Return the (x, y) coordinate for the center point of the cell that contains the specified text.  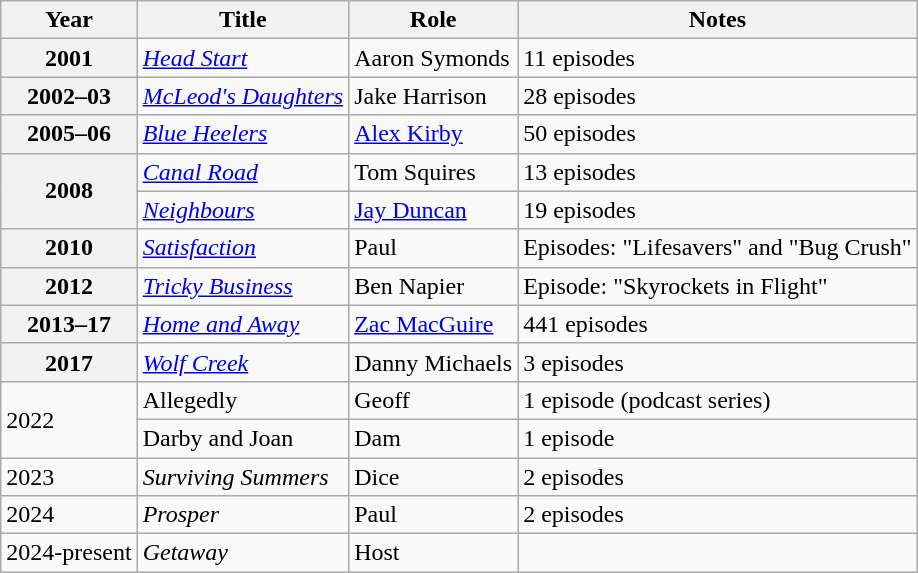
Darby and Joan (243, 438)
Geoff (434, 400)
1 episode (718, 438)
3 episodes (718, 362)
Alex Kirby (434, 134)
2005–06 (69, 134)
Episodes: "Lifesavers" and "Bug Crush" (718, 248)
Zac MacGuire (434, 324)
2024 (69, 515)
Title (243, 20)
Danny Michaels (434, 362)
Blue Heelers (243, 134)
Neighbours (243, 210)
50 episodes (718, 134)
Getaway (243, 553)
2022 (69, 419)
Notes (718, 20)
Jay Duncan (434, 210)
Surviving Summers (243, 477)
McLeod's Daughters (243, 96)
2012 (69, 286)
Prosper (243, 515)
Satisfaction (243, 248)
19 episodes (718, 210)
Dice (434, 477)
Aaron Symonds (434, 58)
Host (434, 553)
11 episodes (718, 58)
13 episodes (718, 172)
Home and Away (243, 324)
441 episodes (718, 324)
28 episodes (718, 96)
Canal Road (243, 172)
Tom Squires (434, 172)
2001 (69, 58)
Year (69, 20)
2008 (69, 191)
2017 (69, 362)
2002–03 (69, 96)
Ben Napier (434, 286)
1 episode (podcast series) (718, 400)
2024-present (69, 553)
Jake Harrison (434, 96)
2023 (69, 477)
Role (434, 20)
Wolf Creek (243, 362)
Allegedly (243, 400)
2013–17 (69, 324)
Dam (434, 438)
Tricky Business (243, 286)
Head Start (243, 58)
2010 (69, 248)
Episode: "Skyrockets in Flight" (718, 286)
